Return [X, Y] of the center of cell containing provided text 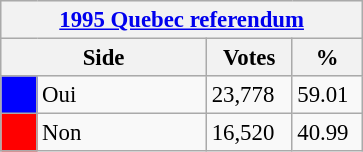
16,520 [249, 133]
23,778 [249, 95]
Oui [122, 95]
1995 Quebec referendum [182, 20]
59.01 [328, 95]
40.99 [328, 133]
Votes [249, 58]
% [328, 58]
Non [122, 133]
Side [104, 58]
